Detect which cell encompasses the target text, then output its [x, y] center coordinate. 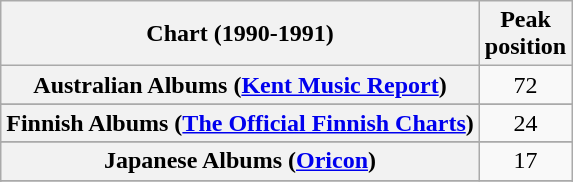
24 [525, 123]
Australian Albums (Kent Music Report) [240, 85]
72 [525, 85]
Peakposition [525, 34]
Chart (1990-1991) [240, 34]
17 [525, 161]
Japanese Albums (Oricon) [240, 161]
Finnish Albums (The Official Finnish Charts) [240, 123]
